Provide the [X, Y] coordinate of the cell's center where the given text is located.  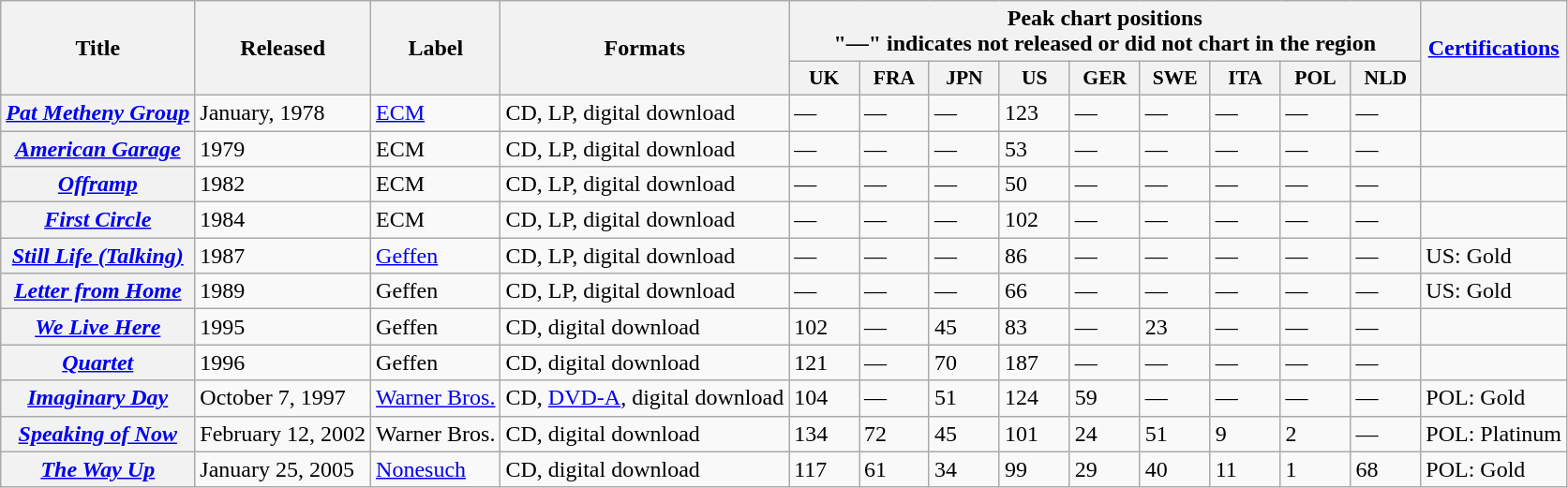
Peak chart positions"—" indicates not released or did not chart in the region [1105, 32]
83 [1035, 327]
134 [825, 434]
117 [825, 469]
Released [283, 49]
UK [825, 79]
121 [825, 362]
Imaginary Day [97, 398]
Offramp [97, 185]
1996 [283, 362]
1987 [283, 256]
1982 [283, 185]
9 [1245, 434]
Nonesuch [436, 469]
Certifications [1494, 49]
Title [97, 49]
124 [1035, 398]
34 [963, 469]
The Way Up [97, 469]
1995 [283, 327]
US [1035, 79]
68 [1385, 469]
123 [1035, 112]
61 [894, 469]
NLD [1385, 79]
104 [825, 398]
1 [1316, 469]
SWE [1175, 79]
24 [1104, 434]
January 25, 2005 [283, 469]
First Circle [97, 220]
72 [894, 434]
23 [1175, 327]
Letter from Home [97, 291]
February 12, 2002 [283, 434]
We Live Here [97, 327]
CD, DVD-A, digital download [645, 398]
11 [1245, 469]
53 [1035, 149]
January, 1978 [283, 112]
101 [1035, 434]
70 [963, 362]
50 [1035, 185]
Label [436, 49]
Pat Metheny Group [97, 112]
FRA [894, 79]
POL [1316, 79]
ITA [1245, 79]
86 [1035, 256]
1979 [283, 149]
Formats [645, 49]
99 [1035, 469]
187 [1035, 362]
Still Life (Talking) [97, 256]
GER [1104, 79]
59 [1104, 398]
40 [1175, 469]
66 [1035, 291]
Speaking of Now [97, 434]
29 [1104, 469]
American Garage [97, 149]
1989 [283, 291]
JPN [963, 79]
POL: Platinum [1494, 434]
Quartet [97, 362]
2 [1316, 434]
1984 [283, 220]
October 7, 1997 [283, 398]
